Find where the given text appears and provide that cell's center as [x, y] coordinate. 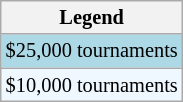
$10,000 tournaments [92, 85]
$25,000 tournaments [92, 51]
Legend [92, 17]
